For the text-containing cell, return its midpoint in [x, y] coordinate format. 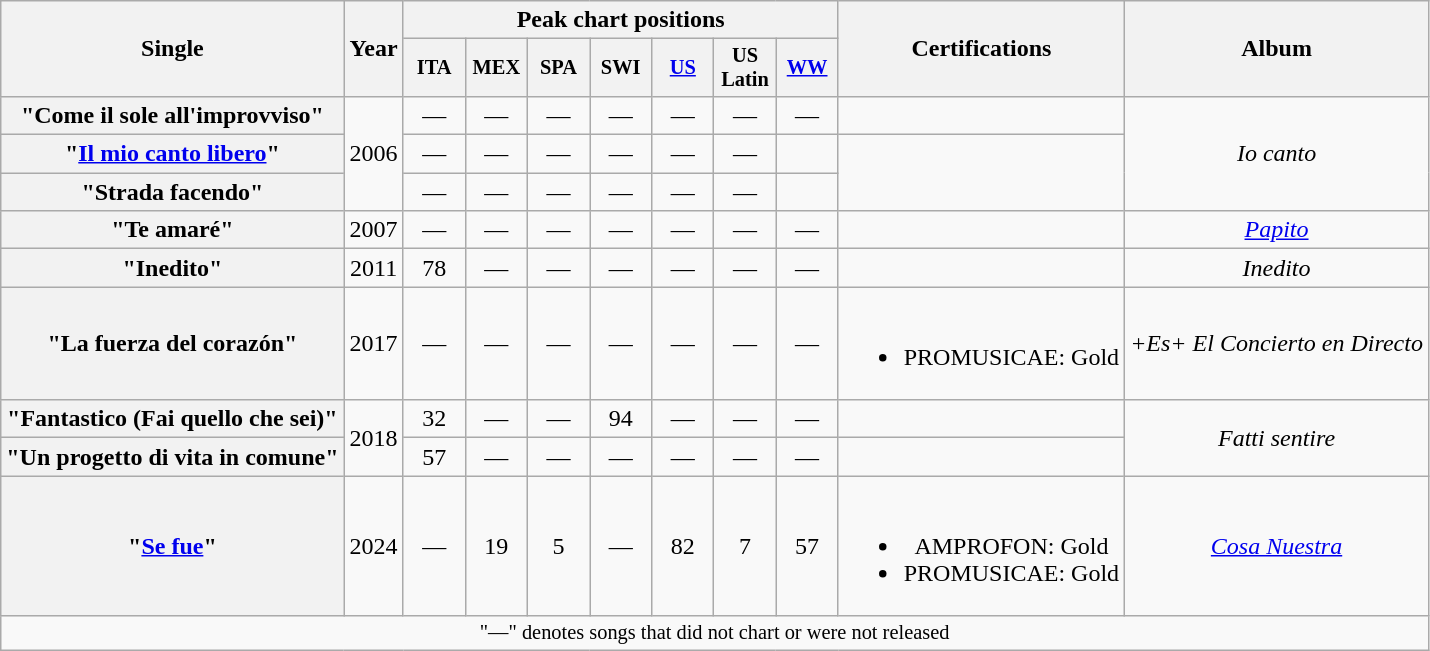
+Es+ El Concierto en Directo [1277, 344]
"Un progetto di vita in comune" [172, 457]
7 [745, 546]
78 [434, 268]
Fatti sentire [1277, 438]
ITA [434, 68]
Single [172, 49]
"Inedito" [172, 268]
Peak chart positions [620, 20]
2007 [374, 230]
"La fuerza del corazón" [172, 344]
MEX [496, 68]
AMPROFON: GoldPROMUSICAE: Gold [981, 546]
USLatin [745, 68]
Album [1277, 49]
2017 [374, 344]
SWI [621, 68]
"Se fue" [172, 546]
Certifications [981, 49]
"Come il sole all'improvviso" [172, 115]
2006 [374, 153]
Cosa Nuestra [1277, 546]
2011 [374, 268]
2024 [374, 546]
Io canto [1277, 153]
5 [558, 546]
82 [683, 546]
94 [621, 419]
"Strada facendo" [172, 192]
"Fantastico (Fai quello che sei)" [172, 419]
Year [374, 49]
US [683, 68]
19 [496, 546]
32 [434, 419]
"Te amaré" [172, 230]
Papito [1277, 230]
Inedito [1277, 268]
"Il mio canto libero" [172, 154]
SPA [558, 68]
"—" denotes songs that did not chart or were not released [715, 633]
WW [807, 68]
PROMUSICAE: Gold [981, 344]
2018 [374, 438]
